Output the [X, Y] coordinate of the center of the cell containing the given text.  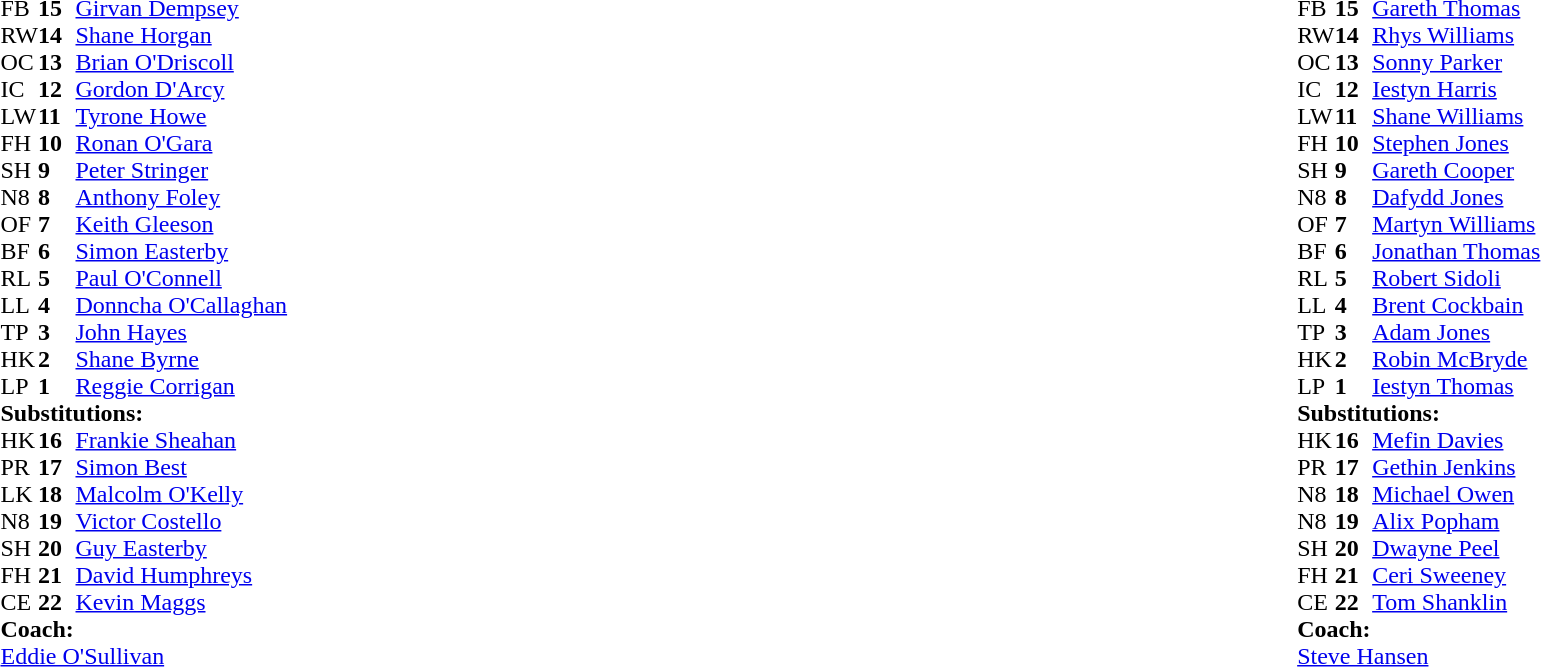
Anthony Foley [182, 198]
Kevin Maggs [182, 602]
Ceri Sweeney [1456, 576]
Reggie Corrigan [182, 386]
Adam Jones [1456, 332]
Gethin Jenkins [1456, 468]
Ronan O'Gara [182, 144]
Keith Gleeson [182, 224]
Simon Best [182, 468]
Sonny Parker [1456, 62]
Paul O'Connell [182, 278]
Robin McBryde [1456, 360]
Gordon D'Arcy [182, 90]
Shane Byrne [182, 360]
David Humphreys [182, 576]
Brian O'Driscoll [182, 62]
Dafydd Jones [1456, 198]
Brent Cockbain [1456, 306]
Rhys Williams [1456, 36]
Gareth Cooper [1456, 170]
Alix Popham [1456, 522]
Donncha O'Callaghan [182, 306]
Shane Williams [1456, 116]
Martyn Williams [1456, 224]
Simon Easterby [182, 252]
Dwayne Peel [1456, 548]
Guy Easterby [182, 548]
Michael Owen [1456, 494]
LK [19, 494]
Shane Horgan [182, 36]
Tyrone Howe [182, 116]
Frankie Sheahan [182, 440]
Iestyn Thomas [1456, 386]
Robert Sidoli [1456, 278]
Mefin Davies [1456, 440]
Peter Stringer [182, 170]
Tom Shanklin [1456, 602]
Jonathan Thomas [1456, 252]
Malcolm O'Kelly [182, 494]
Iestyn Harris [1456, 90]
Victor Costello [182, 522]
John Hayes [182, 332]
Stephen Jones [1456, 144]
